Output the [X, Y] coordinate of the center of the cell containing the given text.  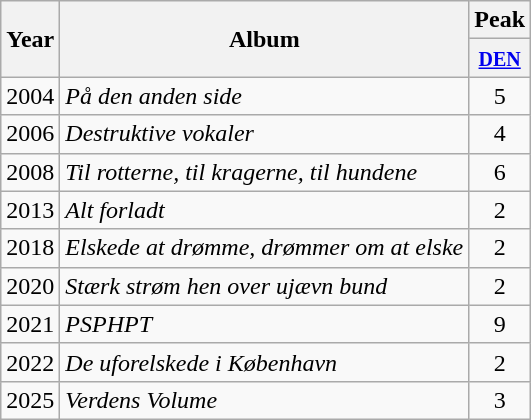
2025 [30, 400]
Elskede at drømme, drømmer om at elske [264, 248]
4 [500, 134]
Stærk strøm hen over ujævn bund [264, 286]
PSPHPT [264, 324]
2018 [30, 248]
9 [500, 324]
3 [500, 400]
2004 [30, 96]
2020 [30, 286]
2022 [30, 362]
2021 [30, 324]
Year [30, 39]
Til rotterne, til kragerne, til hundene [264, 172]
Verdens Volume [264, 400]
De uforelskede i København [264, 362]
2008 [30, 172]
6 [500, 172]
Alt forladt [264, 210]
På den anden side [264, 96]
2013 [30, 210]
DEN [500, 58]
5 [500, 96]
Album [264, 39]
2006 [30, 134]
Destruktive vokaler [264, 134]
Peak [500, 20]
